Search for the cell housing the specified text and yield its (x, y) center coordinate. 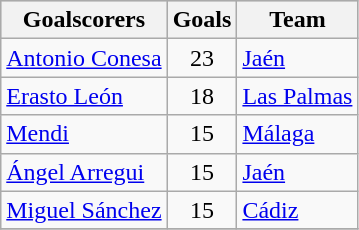
Las Palmas (298, 96)
18 (202, 96)
Miguel Sánchez (84, 210)
Málaga (298, 134)
Mendi (84, 134)
Goals (202, 20)
23 (202, 58)
Team (298, 20)
Antonio Conesa (84, 58)
Goalscorers (84, 20)
Ángel Arregui (84, 172)
Cádiz (298, 210)
Erasto León (84, 96)
